Locate the cell with the specified text and output its (x, y) center coordinate. 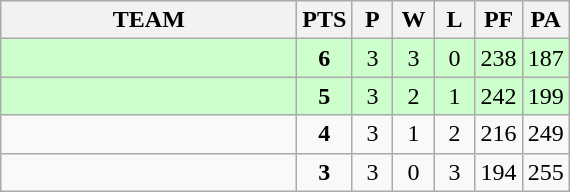
238 (498, 58)
216 (498, 134)
5 (324, 96)
187 (546, 58)
242 (498, 96)
4 (324, 134)
PF (498, 20)
TEAM (149, 20)
PA (546, 20)
249 (546, 134)
L (454, 20)
194 (498, 172)
255 (546, 172)
P (372, 20)
W (414, 20)
PTS (324, 20)
6 (324, 58)
199 (546, 96)
